Output the (x, y) coordinate of the center of the cell containing the given text.  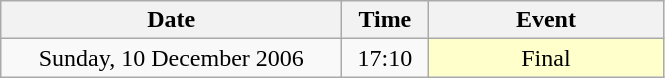
Event (546, 20)
Time (385, 20)
Final (546, 58)
17:10 (385, 58)
Sunday, 10 December 2006 (172, 58)
Date (172, 20)
